Extract the (x, y) coordinate from the center of the cell holding the provided text.  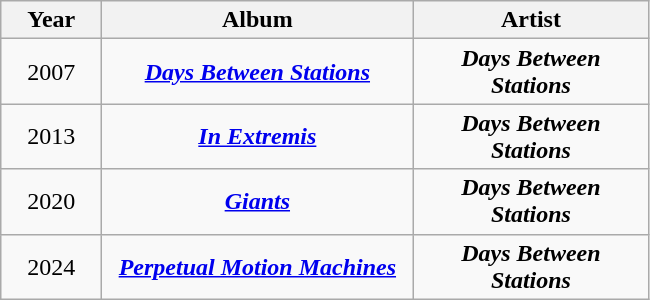
Giants (258, 202)
2013 (52, 136)
2007 (52, 72)
2024 (52, 266)
Year (52, 20)
2020 (52, 202)
Artist (531, 20)
Album (258, 20)
Perpetual Motion Machines (258, 266)
In Extremis (258, 136)
